Provide the (x, y) coordinate of the cell's center where the given text is located.  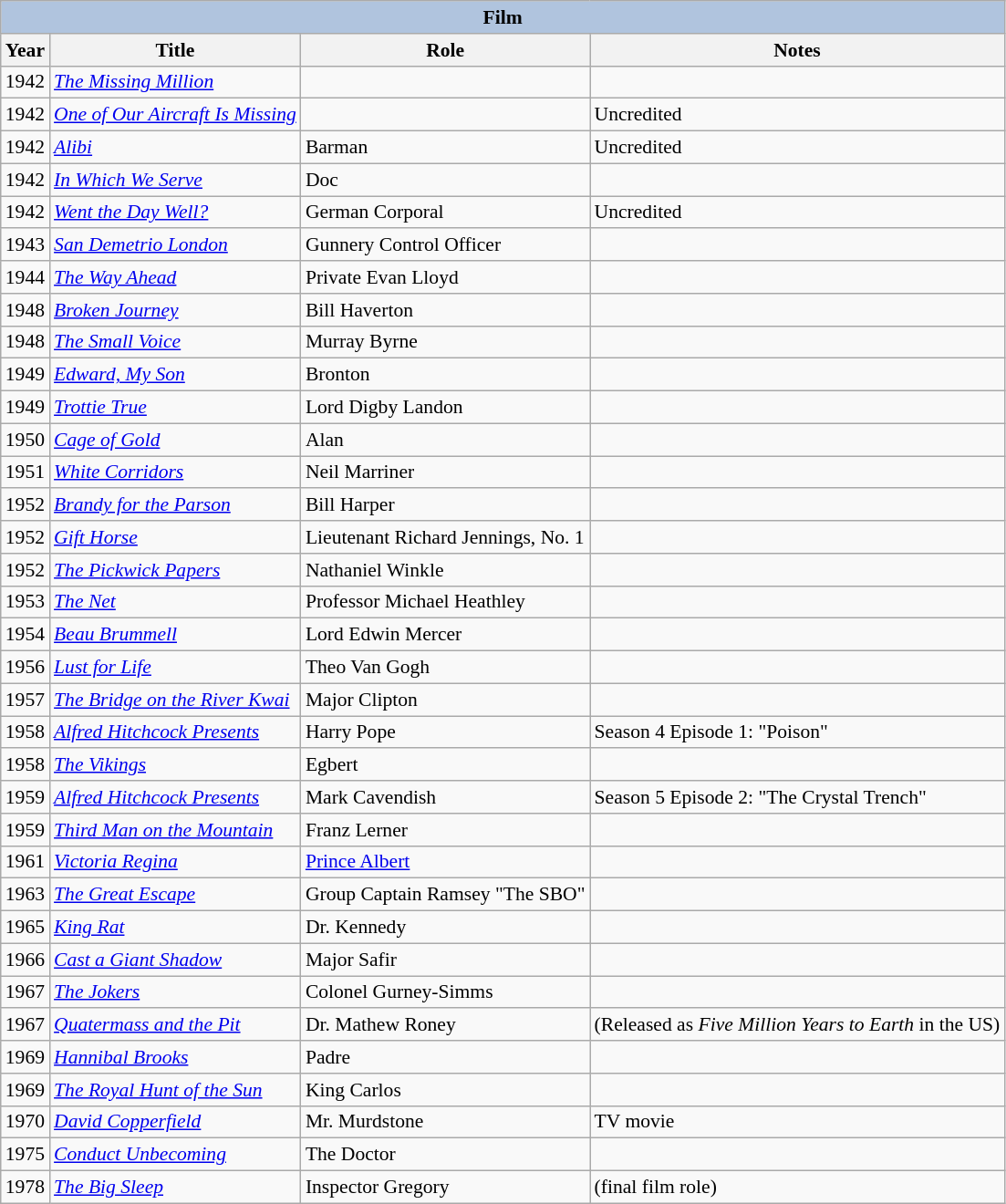
Group Captain Ramsey "The SBO" (445, 895)
Bill Haverton (445, 310)
The Big Sleep (175, 1188)
Bronton (445, 375)
The Missing Million (175, 82)
Major Safir (445, 960)
1950 (26, 440)
In Which We Serve (175, 180)
Hannibal Brooks (175, 1057)
Harry Pope (445, 732)
Cage of Gold (175, 440)
1978 (26, 1188)
Year (26, 50)
Victoria Regina (175, 862)
1966 (26, 960)
Went the Day Well? (175, 213)
Private Evan Lloyd (445, 277)
The Jokers (175, 992)
Bill Harper (445, 505)
Notes (797, 50)
Dr. Kennedy (445, 928)
The Net (175, 602)
Gunnery Control Officer (445, 245)
Inspector Gregory (445, 1188)
Cast a Giant Shadow (175, 960)
1953 (26, 602)
The Pickwick Papers (175, 570)
Lust for Life (175, 668)
Prince Albert (445, 862)
Professor Michael Heathley (445, 602)
King Rat (175, 928)
The Great Escape (175, 895)
Gift Horse (175, 537)
Neil Marriner (445, 472)
San Demetrio London (175, 245)
Conduct Unbecoming (175, 1155)
The Way Ahead (175, 277)
David Copperfield (175, 1122)
King Carlos (445, 1090)
Dr. Mathew Roney (445, 1025)
1943 (26, 245)
The Doctor (445, 1155)
The Royal Hunt of the Sun (175, 1090)
Season 5 Episode 2: "The Crystal Trench" (797, 797)
Barman (445, 148)
Theo Van Gogh (445, 668)
(Released as Five Million Years to Earth in the US) (797, 1025)
1956 (26, 668)
TV movie (797, 1122)
1963 (26, 895)
The Bridge on the River Kwai (175, 700)
1951 (26, 472)
1957 (26, 700)
1954 (26, 635)
(final film role) (797, 1188)
Padre (445, 1057)
Franz Lerner (445, 830)
Broken Journey (175, 310)
Brandy for the Parson (175, 505)
Edward, My Son (175, 375)
Mark Cavendish (445, 797)
Nathaniel Winkle (445, 570)
Film (503, 17)
Lord Edwin Mercer (445, 635)
The Vikings (175, 765)
1975 (26, 1155)
Beau Brummell (175, 635)
Role (445, 50)
Quatermass and the Pit (175, 1025)
1961 (26, 862)
White Corridors (175, 472)
Doc (445, 180)
Lord Digby Landon (445, 408)
German Corporal (445, 213)
Alibi (175, 148)
The Small Voice (175, 342)
Alan (445, 440)
Mr. Murdstone (445, 1122)
1965 (26, 928)
Third Man on the Mountain (175, 830)
Season 4 Episode 1: "Poison" (797, 732)
Major Clipton (445, 700)
1944 (26, 277)
Colonel Gurney-Simms (445, 992)
Lieutenant Richard Jennings, No. 1 (445, 537)
Title (175, 50)
One of Our Aircraft Is Missing (175, 115)
Egbert (445, 765)
Trottie True (175, 408)
1970 (26, 1122)
Murray Byrne (445, 342)
